Scan for the cell matching the given text and deliver its [x, y] coordinate at center. 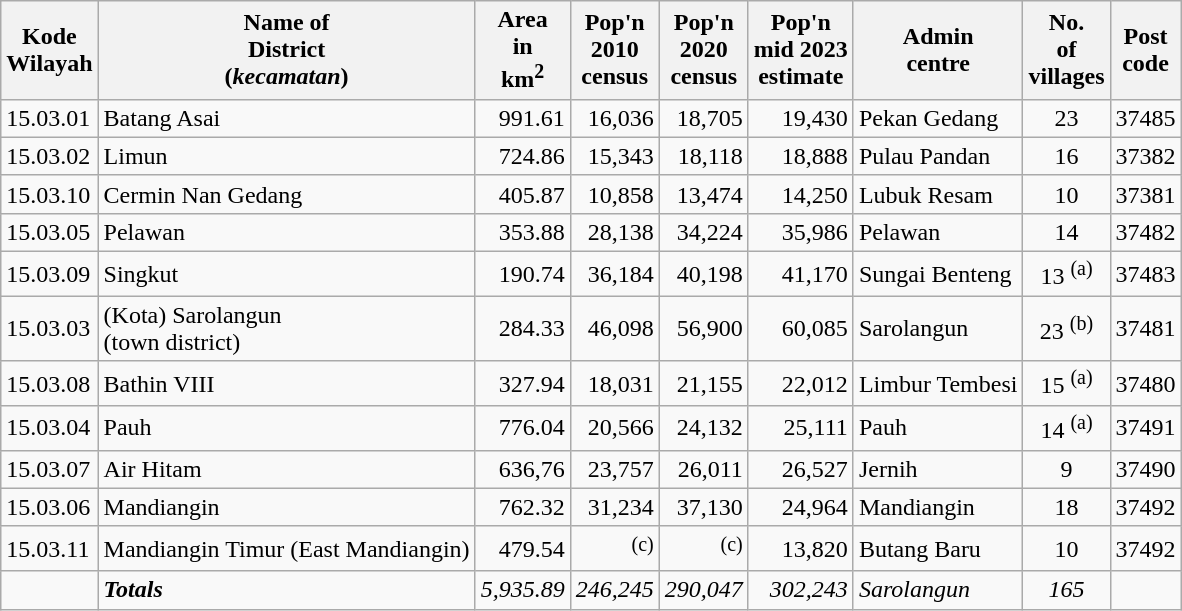
15.03.11 [50, 548]
Air Hitam [286, 469]
Kode Wilayah [50, 50]
37381 [1146, 194]
37483 [1146, 274]
13 (a) [1066, 274]
15.03.01 [50, 118]
Sungai Benteng [938, 274]
14 (a) [1066, 428]
Limbur Tembesi [938, 384]
15.03.09 [50, 274]
Totals [286, 590]
18 [1066, 507]
190.74 [522, 274]
15.03.04 [50, 428]
20,566 [614, 428]
26,011 [704, 469]
9 [1066, 469]
284.33 [522, 328]
25,111 [800, 428]
No. of villages [1066, 50]
37482 [1146, 232]
37,130 [704, 507]
37480 [1146, 384]
10,858 [614, 194]
22,012 [800, 384]
35,986 [800, 232]
37491 [1146, 428]
19,430 [800, 118]
Cermin Nan Gedang [286, 194]
18,705 [704, 118]
60,085 [800, 328]
Jernih [938, 469]
290,047 [704, 590]
37481 [1146, 328]
18,031 [614, 384]
15.03.02 [50, 156]
13,474 [704, 194]
15.03.06 [50, 507]
762.32 [522, 507]
18,888 [800, 156]
46,098 [614, 328]
37490 [1146, 469]
Pop'n 2020census [704, 50]
165 [1066, 590]
Name ofDistrict(kecamatan) [286, 50]
14 [1066, 232]
31,234 [614, 507]
34,224 [704, 232]
Pop'n 2010census [614, 50]
776.04 [522, 428]
15.03.03 [50, 328]
16,036 [614, 118]
405.87 [522, 194]
37485 [1146, 118]
13,820 [800, 548]
15 (a) [1066, 384]
Butang Baru [938, 548]
Areain km2 [522, 50]
15.03.05 [50, 232]
16 [1066, 156]
23,757 [614, 469]
353.88 [522, 232]
327.94 [522, 384]
Pekan Gedang [938, 118]
302,243 [800, 590]
Postcode [1146, 50]
41,170 [800, 274]
246,245 [614, 590]
56,900 [704, 328]
15,343 [614, 156]
28,138 [614, 232]
36,184 [614, 274]
18,118 [704, 156]
40,198 [704, 274]
479.54 [522, 548]
991.61 [522, 118]
Pulau Pandan [938, 156]
21,155 [704, 384]
5,935.89 [522, 590]
Singkut [286, 274]
37382 [1146, 156]
24,964 [800, 507]
Lubuk Resam [938, 194]
23 [1066, 118]
(Kota) Sarolangun (town district) [286, 328]
636,76 [522, 469]
724.86 [522, 156]
15.03.08 [50, 384]
Admin centre [938, 50]
Pop'n mid 2023estimate [800, 50]
23 (b) [1066, 328]
15.03.10 [50, 194]
Bathin VIII [286, 384]
14,250 [800, 194]
15.03.07 [50, 469]
Limun [286, 156]
26,527 [800, 469]
24,132 [704, 428]
Mandiangin Timur (East Mandiangin) [286, 548]
Batang Asai [286, 118]
